Locate the cell with the specified text and output its (X, Y) center coordinate. 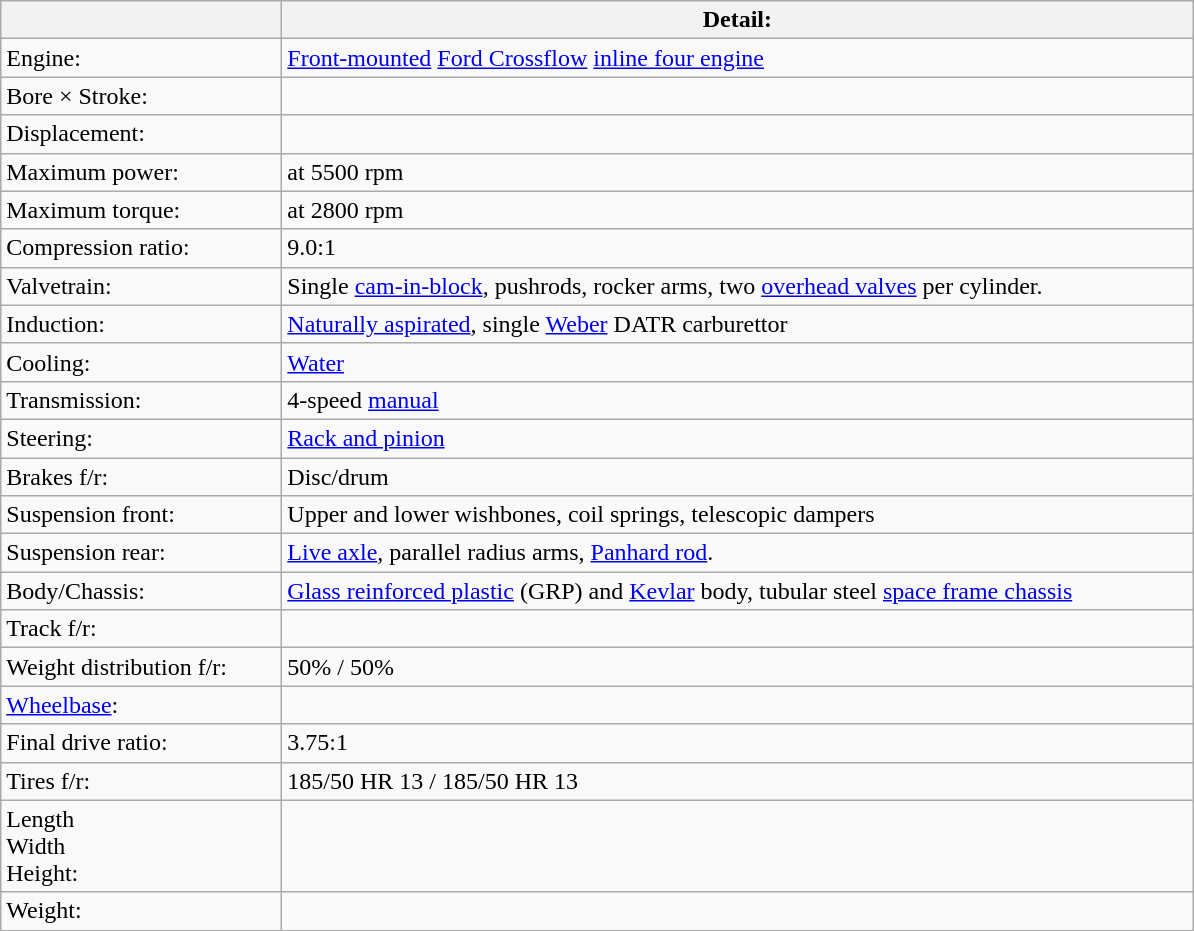
Maximum torque: (142, 210)
Transmission: (142, 400)
50% / 50% (738, 667)
at 5500 rpm (738, 172)
Cooling: (142, 362)
Disc/drum (738, 477)
Water (738, 362)
Wheelbase: (142, 705)
Suspension rear: (142, 553)
Upper and lower wishbones, coil springs, telescopic dampers (738, 515)
185/50 HR 13 / 185/50 HR 13 (738, 781)
Engine: (142, 58)
3.75:1 (738, 743)
at 2800 rpm (738, 210)
Track f/r: (142, 629)
Final drive ratio: (142, 743)
Brakes f/r: (142, 477)
Displacement: (142, 134)
Single cam-in-block, pushrods, rocker arms, two overhead valves per cylinder. (738, 286)
Compression ratio: (142, 248)
Maximum power: (142, 172)
Live axle, parallel radius arms, Panhard rod. (738, 553)
Weight distribution f/r: (142, 667)
Detail: (738, 20)
4-speed manual (738, 400)
LengthWidthHeight: (142, 846)
Front-mounted Ford Crossflow inline four engine (738, 58)
Rack and pinion (738, 438)
Naturally aspirated, single Weber DATR carburettor (738, 324)
Induction: (142, 324)
Steering: (142, 438)
Valvetrain: (142, 286)
Suspension front: (142, 515)
Bore × Stroke: (142, 96)
9.0:1 (738, 248)
Weight: (142, 911)
Tires f/r: (142, 781)
Body/Chassis: (142, 591)
Glass reinforced plastic (GRP) and Kevlar body, tubular steel space frame chassis (738, 591)
